Search for the cell housing the specified text and yield its [x, y] center coordinate. 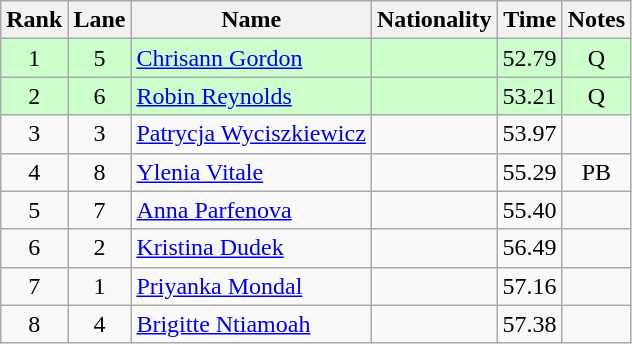
Kristina Dudek [251, 248]
Time [530, 20]
57.16 [530, 286]
Priyanka Mondal [251, 286]
52.79 [530, 58]
Ylenia Vitale [251, 172]
Lane [100, 20]
Anna Parfenova [251, 210]
55.29 [530, 172]
55.40 [530, 210]
Patrycja Wyciszkiewicz [251, 134]
Rank [34, 20]
56.49 [530, 248]
Robin Reynolds [251, 96]
Name [251, 20]
Chrisann Gordon [251, 58]
Brigitte Ntiamoah [251, 324]
53.97 [530, 134]
Nationality [434, 20]
Notes [596, 20]
PB [596, 172]
57.38 [530, 324]
53.21 [530, 96]
